Detect which cell encompasses the target text, then output its [x, y] center coordinate. 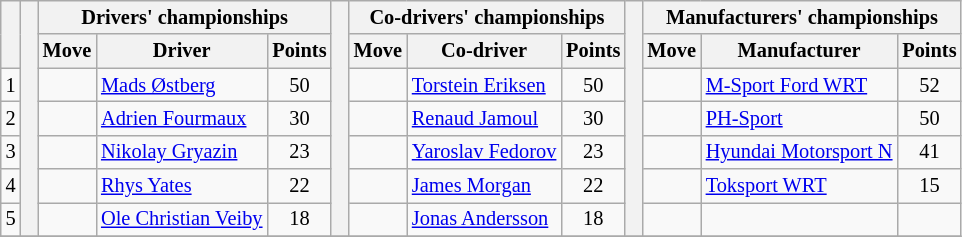
Renaud Jamoul [484, 118]
Co-driver [484, 51]
Ole Christian Veiby [182, 219]
Drivers' championships [185, 17]
1 [11, 85]
2 [11, 118]
3 [11, 152]
Torstein Eriksen [484, 85]
Driver [182, 51]
15 [929, 186]
5 [11, 219]
PH-Sport [800, 118]
Hyundai Motorsport N [800, 152]
Mads Østberg [182, 85]
52 [929, 85]
James Morgan [484, 186]
Toksport WRT [800, 186]
M-Sport Ford WRT [800, 85]
41 [929, 152]
Jonas Andersson [484, 219]
Nikolay Gryazin [182, 152]
Manufacturer [800, 51]
Rhys Yates [182, 186]
Yaroslav Fedorov [484, 152]
4 [11, 186]
Adrien Fourmaux [182, 118]
Co-drivers' championships [488, 17]
Manufacturers' championships [802, 17]
